Pinpoint the cell where the given text exists, returning its (X, Y) midpoint coordinate. 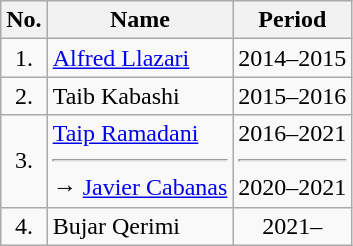
Taib Kabashi (140, 96)
Period (292, 20)
Alfred Llazari (140, 58)
2014–2015 (292, 58)
4. (24, 226)
3. (24, 161)
2021– (292, 226)
Taip Ramadani→ Javier Cabanas (140, 161)
1. (24, 58)
Name (140, 20)
2016–20212020–2021 (292, 161)
2. (24, 96)
2015–2016 (292, 96)
No. (24, 20)
Bujar Qerimi (140, 226)
